Determine the [X, Y] coordinate at the center of the cell enclosing the given text.  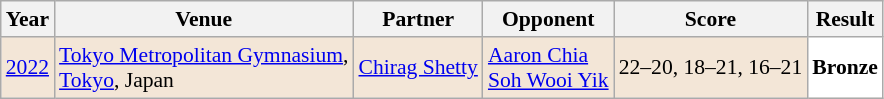
Aaron Chia Soh Wooi Yik [548, 68]
Partner [418, 19]
Tokyo Metropolitan Gymnasium,Tokyo, Japan [204, 68]
Year [28, 19]
Score [711, 19]
Bronze [845, 68]
Opponent [548, 19]
Venue [204, 19]
22–20, 18–21, 16–21 [711, 68]
Chirag Shetty [418, 68]
2022 [28, 68]
Result [845, 19]
